From the cell containing the given text, extract its center point as [x, y] coordinate. 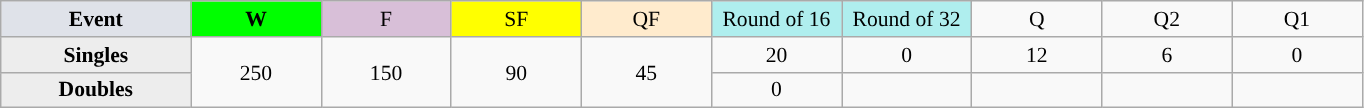
SF [516, 19]
45 [646, 72]
Doubles [96, 90]
Round of 32 [907, 19]
W [256, 19]
Q [1037, 19]
F [386, 19]
6 [1167, 55]
250 [256, 72]
90 [516, 72]
Q2 [1167, 19]
Singles [96, 55]
Event [96, 19]
Round of 16 [776, 19]
Q1 [1297, 19]
12 [1037, 55]
150 [386, 72]
QF [646, 19]
20 [776, 55]
